Return the (X, Y) coordinate for the center point of the cell that contains the specified text.  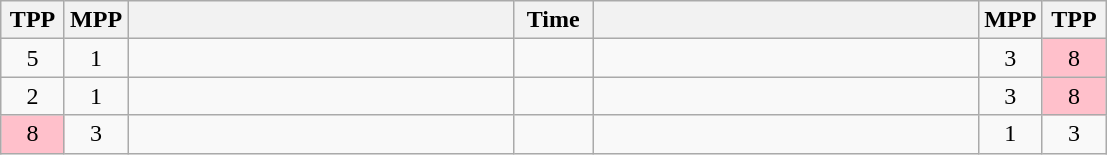
5 (33, 58)
Time (554, 20)
2 (33, 96)
